From the cell containing the given text, extract its center point as [X, Y] coordinate. 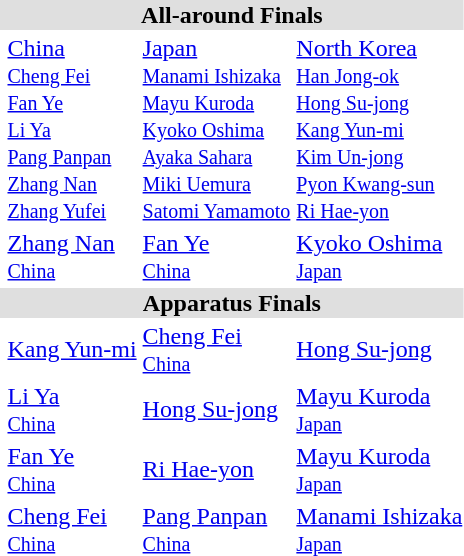
Kang Yun-mi [72, 350]
North KoreaHan Jong-okHong Su-jongKang Yun-miKim Un-jongPyon Kwang-sunRi Hae-yon [380, 129]
Cheng Fei China [216, 350]
All-around Finals [232, 15]
Kyoko Oshima Japan [380, 256]
ChinaCheng FeiFan YeLi YaPang PanpanZhang NanZhang Yufei [72, 129]
Zhang Nan China [72, 256]
Apparatus Finals [232, 303]
Ri Hae-yon [216, 470]
JapanManami IshizakaMayu KurodaKyoko OshimaAyaka SaharaMiki UemuraSatomi Yamamoto [216, 129]
Li Ya China [72, 410]
